Return (X, Y) of the center of cell containing provided text 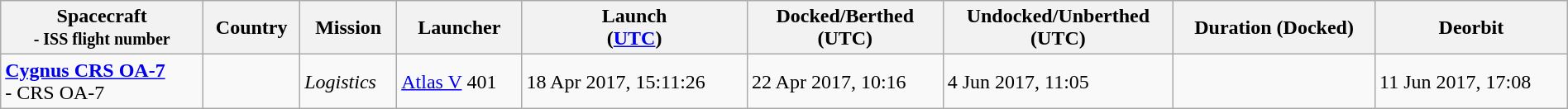
Launcher (460, 28)
Logistics (349, 81)
11 Jun 2017, 17:08 (1472, 81)
Country (251, 28)
Undocked/Unberthed(UTC) (1058, 28)
Spacecraft- ISS flight number (103, 28)
Cygnus CRS OA-7 - CRS OA-7 (103, 81)
Mission (349, 28)
Deorbit (1472, 28)
18 Apr 2017, 15:11:26 (634, 81)
Duration (Docked) (1274, 28)
Docked/Berthed(UTC) (845, 28)
22 Apr 2017, 10:16 (845, 81)
Launch(UTC) (634, 28)
Atlas V 401 (460, 81)
4 Jun 2017, 11:05 (1058, 81)
